Extract the (x, y) coordinate from the center of the cell holding the provided text.  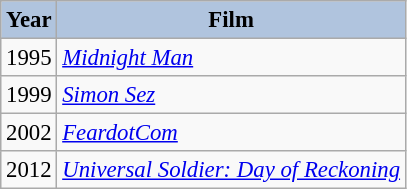
Universal Soldier: Day of Reckoning (231, 170)
Year (29, 20)
1995 (29, 58)
2012 (29, 170)
Midnight Man (231, 58)
2002 (29, 133)
Film (231, 20)
FeardotCom (231, 133)
1999 (29, 95)
Simon Sez (231, 95)
